Return (x, y) of the center of cell containing provided text 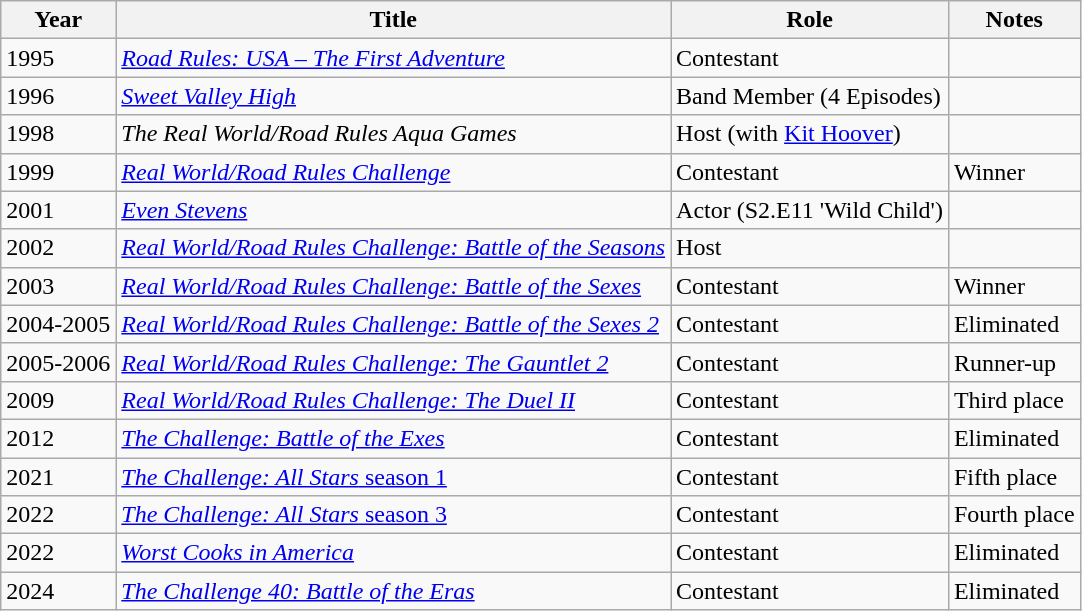
Title (394, 20)
Even Stevens (394, 210)
Fifth place (1014, 477)
1996 (58, 96)
Band Member (4 Episodes) (810, 96)
2004-2005 (58, 324)
Real World/Road Rules Challenge: The Gauntlet 2 (394, 362)
1998 (58, 134)
The Challenge 40: Battle of the Eras (394, 591)
Sweet Valley High (394, 96)
Road Rules: USA – The First Adventure (394, 58)
2003 (58, 286)
Third place (1014, 400)
Host (810, 248)
Worst Cooks in America (394, 553)
2009 (58, 400)
2001 (58, 210)
The Challenge: Battle of the Exes (394, 438)
Fourth place (1014, 515)
Host (with Kit Hoover) (810, 134)
The Challenge: All Stars season 3 (394, 515)
The Challenge: All Stars season 1 (394, 477)
1999 (58, 172)
1995 (58, 58)
2002 (58, 248)
Actor (S2.E11 'Wild Child') (810, 210)
Role (810, 20)
Notes (1014, 20)
Real World/Road Rules Challenge: The Duel II (394, 400)
Year (58, 20)
The Real World/Road Rules Aqua Games (394, 134)
Real World/Road Rules Challenge: Battle of the Sexes 2 (394, 324)
2012 (58, 438)
2024 (58, 591)
Runner-up (1014, 362)
Real World/Road Rules Challenge (394, 172)
Real World/Road Rules Challenge: Battle of the Seasons (394, 248)
Real World/Road Rules Challenge: Battle of the Sexes (394, 286)
2021 (58, 477)
2005-2006 (58, 362)
